Return [X, Y] of the center of cell containing provided text 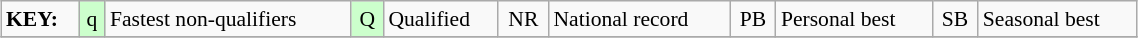
Q [367, 19]
Fastest non-qualifiers [228, 19]
SB [955, 19]
KEY: [40, 19]
Seasonal best [1058, 19]
Qualified [440, 19]
NR [523, 19]
National record [639, 19]
PB [753, 19]
Personal best [854, 19]
q [92, 19]
